Output the (x, y) coordinate of the center of the cell containing the given text.  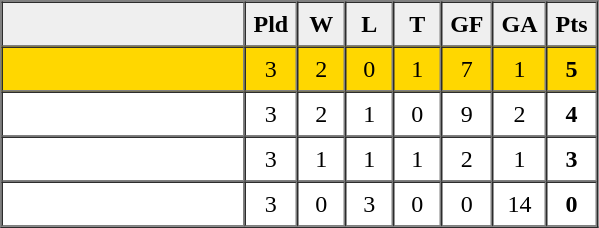
L (369, 24)
14 (520, 204)
W (321, 24)
4 (572, 114)
Pts (572, 24)
GA (520, 24)
9 (466, 114)
GF (466, 24)
T (417, 24)
7 (466, 68)
5 (572, 68)
Pld (270, 24)
